Find where the given text appears and provide that cell's center as [X, Y] coordinate. 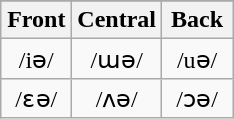
/ɯə/ [117, 59]
Back [198, 20]
/uə/ [198, 59]
/ɛə/ [36, 98]
Front [36, 20]
/iə/ [36, 59]
Central [117, 20]
/ʌə/ [117, 98]
/ɔə/ [198, 98]
